Pinpoint the cell where the given text exists, returning its [X, Y] midpoint coordinate. 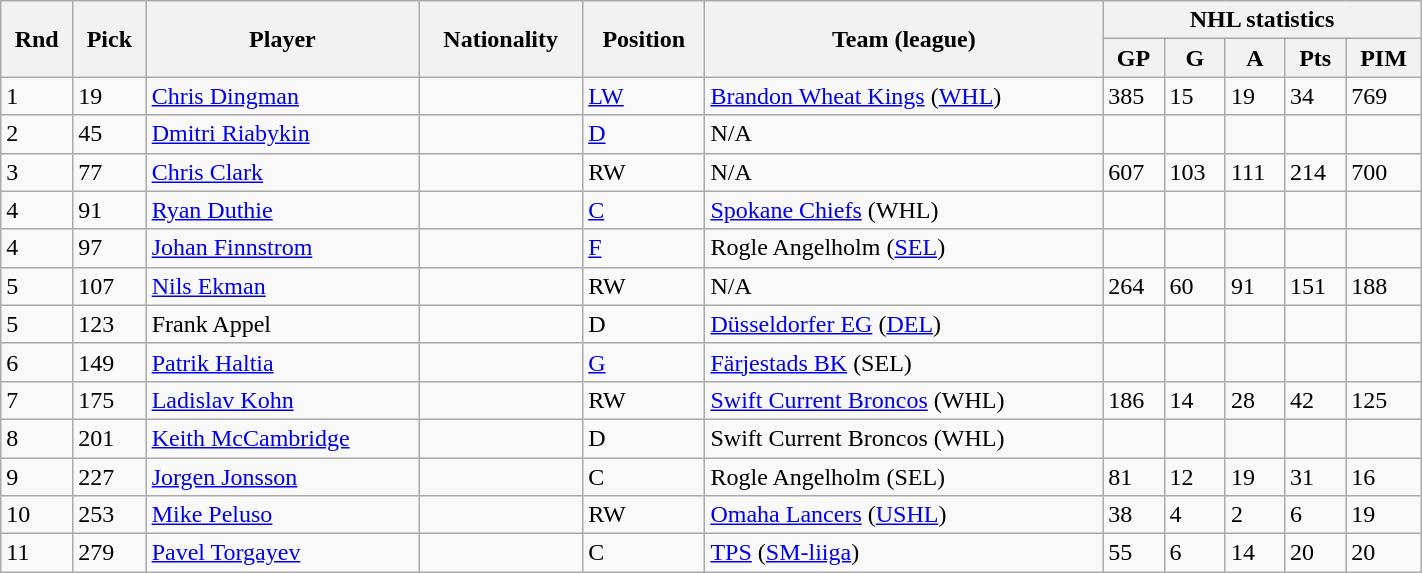
38 [1134, 515]
77 [110, 172]
Ryan Duthie [282, 210]
227 [110, 477]
103 [1194, 172]
Brandon Wheat Kings (WHL) [904, 96]
28 [1254, 400]
NHL statistics [1262, 20]
Pick [110, 39]
GP [1134, 58]
A [1254, 58]
Färjestads BK (SEL) [904, 362]
9 [37, 477]
201 [110, 438]
3 [37, 172]
LW [644, 96]
97 [110, 248]
264 [1134, 286]
Patrik Haltia [282, 362]
7 [37, 400]
34 [1314, 96]
175 [110, 400]
11 [37, 553]
Ladislav Kohn [282, 400]
Chris Dingman [282, 96]
149 [110, 362]
F [644, 248]
15 [1194, 96]
700 [1384, 172]
Frank Appel [282, 324]
1 [37, 96]
769 [1384, 96]
607 [1134, 172]
Johan Finnstrom [282, 248]
42 [1314, 400]
188 [1384, 286]
Mike Peluso [282, 515]
16 [1384, 477]
55 [1134, 553]
Jorgen Jonsson [282, 477]
111 [1254, 172]
60 [1194, 286]
Team (league) [904, 39]
Rnd [37, 39]
45 [110, 134]
125 [1384, 400]
123 [110, 324]
253 [110, 515]
8 [37, 438]
279 [110, 553]
Nationality [501, 39]
Nils Ekman [282, 286]
Keith McCambridge [282, 438]
107 [110, 286]
Chris Clark [282, 172]
Omaha Lancers (USHL) [904, 515]
Player [282, 39]
PIM [1384, 58]
Pavel Torgayev [282, 553]
31 [1314, 477]
12 [1194, 477]
Dmitri Riabykin [282, 134]
Spokane Chiefs (WHL) [904, 210]
Pts [1314, 58]
81 [1134, 477]
10 [37, 515]
TPS (SM-liiga) [904, 553]
186 [1134, 400]
151 [1314, 286]
214 [1314, 172]
Düsseldorfer EG (DEL) [904, 324]
385 [1134, 96]
Position [644, 39]
